Find where the given text appears and provide that cell's center as (x, y) coordinate. 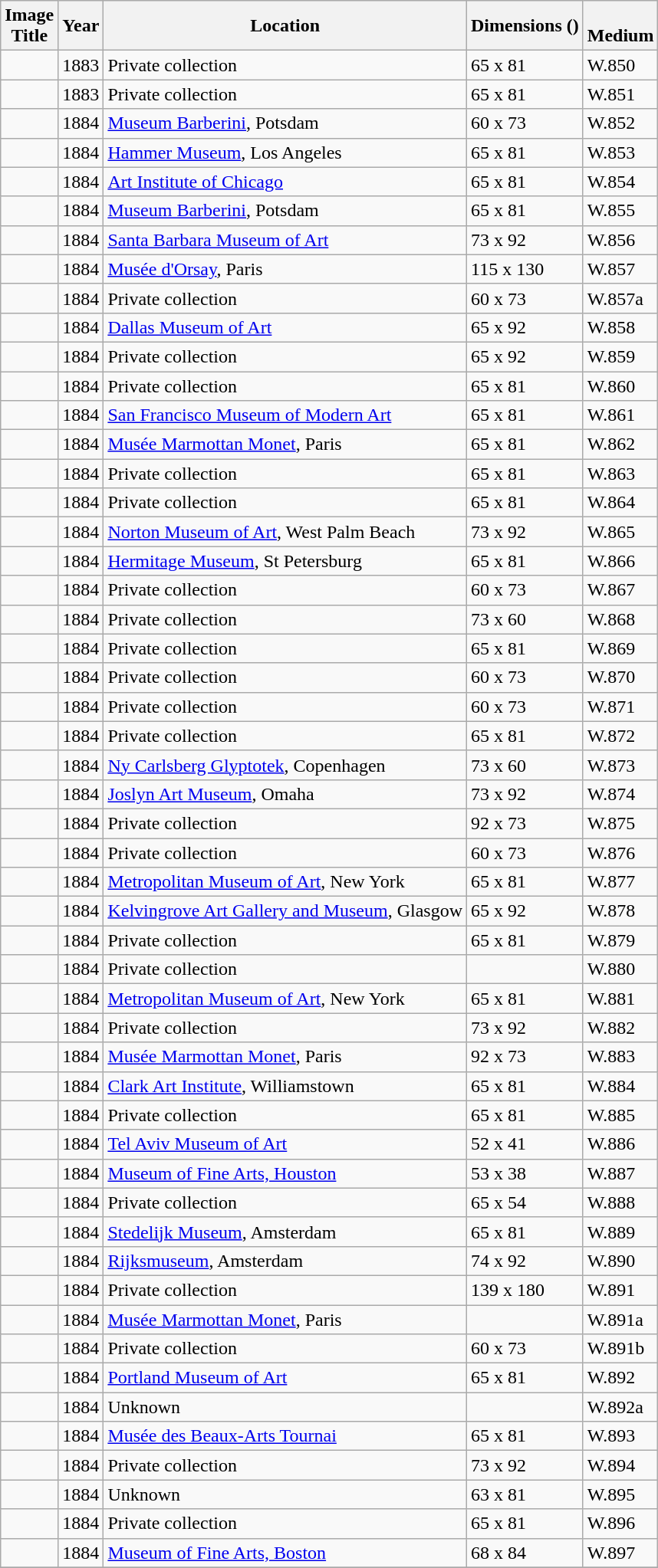
ImageTitle (29, 26)
65 x 54 (525, 1202)
W.891a (620, 1319)
W.889 (620, 1232)
Norton Museum of Art, West Palm Beach (285, 532)
Year (81, 26)
W.881 (620, 999)
W.880 (620, 969)
W.861 (620, 415)
W.853 (620, 153)
W.856 (620, 240)
Kelvingrove Art Gallery and Museum, Glasgow (285, 911)
W.872 (620, 736)
W.884 (620, 1086)
W.875 (620, 823)
Medium (620, 26)
W.864 (620, 503)
W.857 (620, 269)
W.867 (620, 590)
53 x 38 (525, 1173)
Location (285, 26)
52 x 41 (525, 1144)
W.878 (620, 911)
Musée d'Orsay, Paris (285, 269)
W.863 (620, 474)
W.893 (620, 1436)
W.890 (620, 1261)
W.868 (620, 619)
W.885 (620, 1115)
W.883 (620, 1057)
W.888 (620, 1202)
W.850 (620, 65)
Hammer Museum, Los Angeles (285, 153)
W.866 (620, 561)
W.876 (620, 853)
Stedelijk Museum, Amsterdam (285, 1232)
Art Institute of Chicago (285, 182)
Dimensions () (525, 26)
W.862 (620, 444)
Tel Aviv Museum of Art (285, 1144)
W.895 (620, 1494)
W.897 (620, 1553)
San Francisco Museum of Modern Art (285, 415)
Clark Art Institute, Williamstown (285, 1086)
W.869 (620, 648)
Ny Carlsberg Glyptotek, Copenhagen (285, 765)
Rijksmuseum, Amsterdam (285, 1261)
W.855 (620, 211)
Portland Museum of Art (285, 1378)
W.882 (620, 1028)
74 x 92 (525, 1261)
63 x 81 (525, 1494)
W.857a (620, 298)
W.852 (620, 123)
W.874 (620, 794)
W.877 (620, 882)
W.858 (620, 327)
Musée des Beaux-Arts Tournai (285, 1436)
W.879 (620, 940)
W.854 (620, 182)
W.851 (620, 94)
W.859 (620, 356)
W.865 (620, 532)
W.896 (620, 1524)
Museum of Fine Arts, Boston (285, 1553)
Santa Barbara Museum of Art (285, 240)
W.894 (620, 1465)
139 x 180 (525, 1290)
W.891b (620, 1349)
W.871 (620, 707)
W.892a (620, 1407)
W.870 (620, 677)
Hermitage Museum, St Petersburg (285, 561)
W.886 (620, 1144)
Dallas Museum of Art (285, 327)
68 x 84 (525, 1553)
W.860 (620, 385)
W.892 (620, 1378)
W.891 (620, 1290)
Joslyn Art Museum, Omaha (285, 794)
W.887 (620, 1173)
Museum of Fine Arts, Houston (285, 1173)
W.873 (620, 765)
115 x 130 (525, 269)
